From the cell containing the given text, extract its center point as (x, y) coordinate. 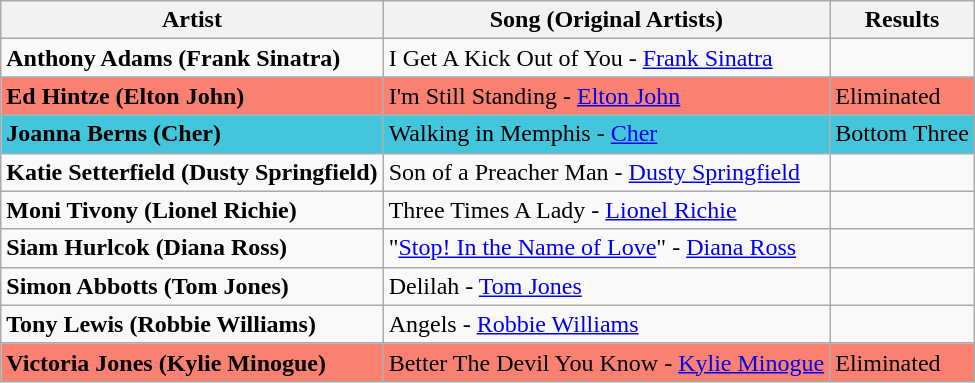
Son of a Preacher Man - Dusty Springfield (606, 172)
Angels - Robbie Williams (606, 324)
Tony Lewis (Robbie Williams) (192, 324)
Anthony Adams (Frank Sinatra) (192, 58)
Siam Hurlcok (Diana Ross) (192, 248)
I Get A Kick Out of You - Frank Sinatra (606, 58)
Ed Hintze (Elton John) (192, 96)
Delilah - Tom Jones (606, 286)
Simon Abbotts (Tom Jones) (192, 286)
Walking in Memphis - Cher (606, 134)
Moni Tivony (Lionel Richie) (192, 210)
Better The Devil You Know - Kylie Minogue (606, 362)
Artist (192, 20)
Joanna Berns (Cher) (192, 134)
Bottom Three (902, 134)
Results (902, 20)
Three Times A Lady - Lionel Richie (606, 210)
Song (Original Artists) (606, 20)
I'm Still Standing - Elton John (606, 96)
"Stop! In the Name of Love" - Diana Ross (606, 248)
Victoria Jones (Kylie Minogue) (192, 362)
Katie Setterfield (Dusty Springfield) (192, 172)
